Return (X, Y) of the center of cell containing provided text 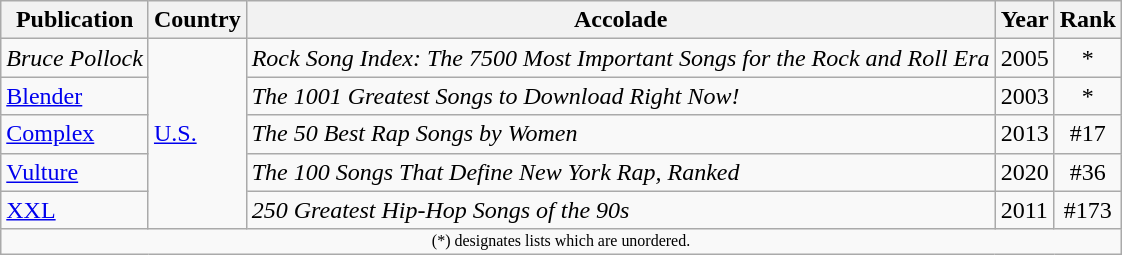
Publication (75, 20)
Blender (75, 96)
#36 (1088, 172)
Rock Song Index: The 7500 Most Important Songs for the Rock and Roll Era (620, 58)
2011 (1024, 210)
Bruce Pollock (75, 58)
#17 (1088, 134)
2020 (1024, 172)
2005 (1024, 58)
Country (197, 20)
The 50 Best Rap Songs by Women (620, 134)
(*) designates lists which are unordered. (562, 241)
The 1001 Greatest Songs to Download Right Now! (620, 96)
Vulture (75, 172)
2013 (1024, 134)
Complex (75, 134)
2003 (1024, 96)
Year (1024, 20)
XXL (75, 210)
The 100 Songs That Define New York Rap, Ranked (620, 172)
#173 (1088, 210)
Rank (1088, 20)
250 Greatest Hip-Hop Songs of the 90s (620, 210)
Accolade (620, 20)
U.S. (197, 134)
